Find where the given text appears and provide that cell's center as [X, Y] coordinate. 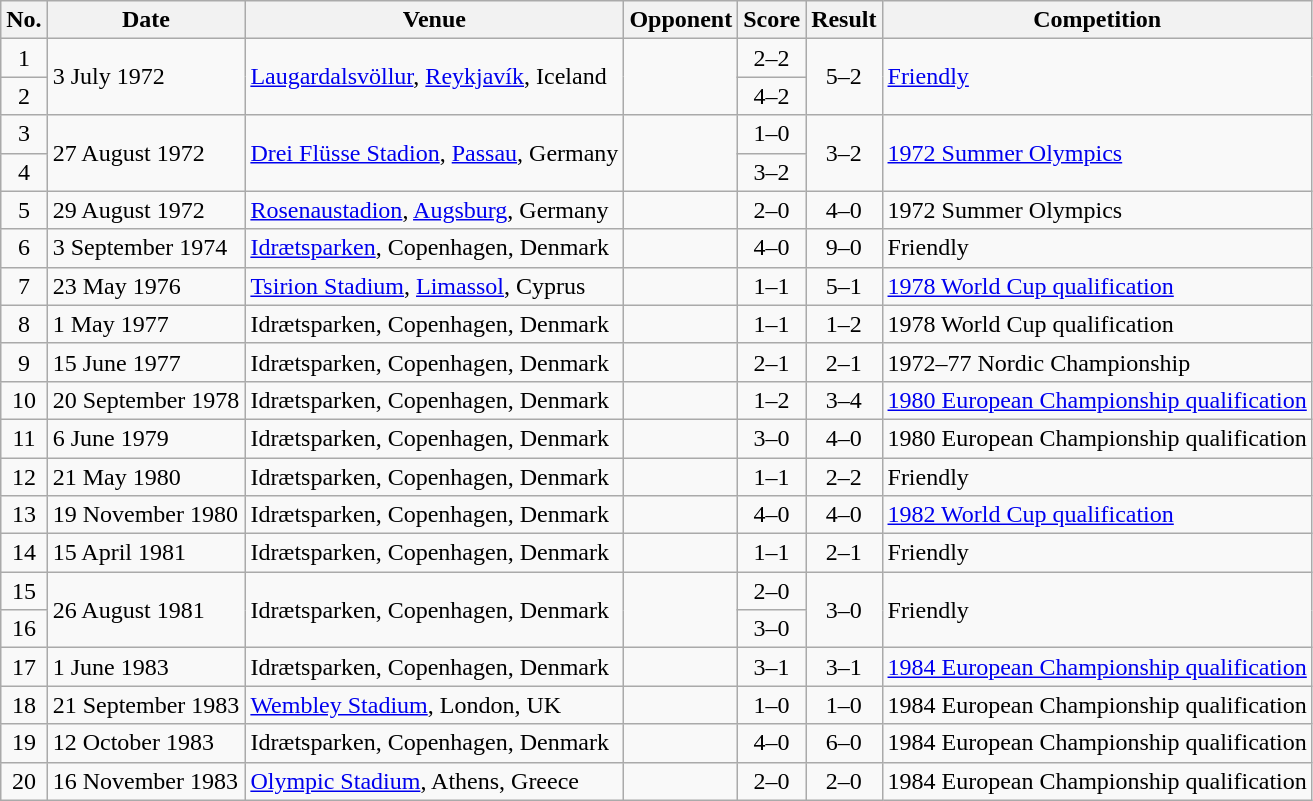
2 [24, 96]
13 [24, 515]
12 [24, 477]
4–2 [772, 96]
Date [146, 20]
14 [24, 553]
Competition [1097, 20]
21 May 1980 [146, 477]
1 June 1983 [146, 667]
6 June 1979 [146, 438]
27 August 1972 [146, 153]
3 July 1972 [146, 77]
20 September 1978 [146, 400]
15 June 1977 [146, 362]
1 May 1977 [146, 324]
Laugardalsvöllur, Reykjavík, Iceland [434, 77]
17 [24, 667]
16 November 1983 [146, 781]
1982 World Cup qualification [1097, 515]
4 [24, 172]
5–2 [844, 77]
15 [24, 591]
Score [772, 20]
No. [24, 20]
1972–77 Nordic Championship [1097, 362]
29 August 1972 [146, 210]
9–0 [844, 248]
16 [24, 629]
11 [24, 438]
Wembley Stadium, London, UK [434, 705]
19 November 1980 [146, 515]
Venue [434, 20]
Tsirion Stadium, Limassol, Cyprus [434, 286]
19 [24, 743]
3 September 1974 [146, 248]
23 May 1976 [146, 286]
1 [24, 58]
Result [844, 20]
5 [24, 210]
12 October 1983 [146, 743]
7 [24, 286]
15 April 1981 [146, 553]
3 [24, 134]
Olympic Stadium, Athens, Greece [434, 781]
10 [24, 400]
6 [24, 248]
5–1 [844, 286]
20 [24, 781]
Opponent [681, 20]
6–0 [844, 743]
Drei Flüsse Stadion, Passau, Germany [434, 153]
9 [24, 362]
18 [24, 705]
8 [24, 324]
3–4 [844, 400]
26 August 1981 [146, 610]
Rosenaustadion, Augsburg, Germany [434, 210]
21 September 1983 [146, 705]
